From the cell containing the given text, extract its center point as [x, y] coordinate. 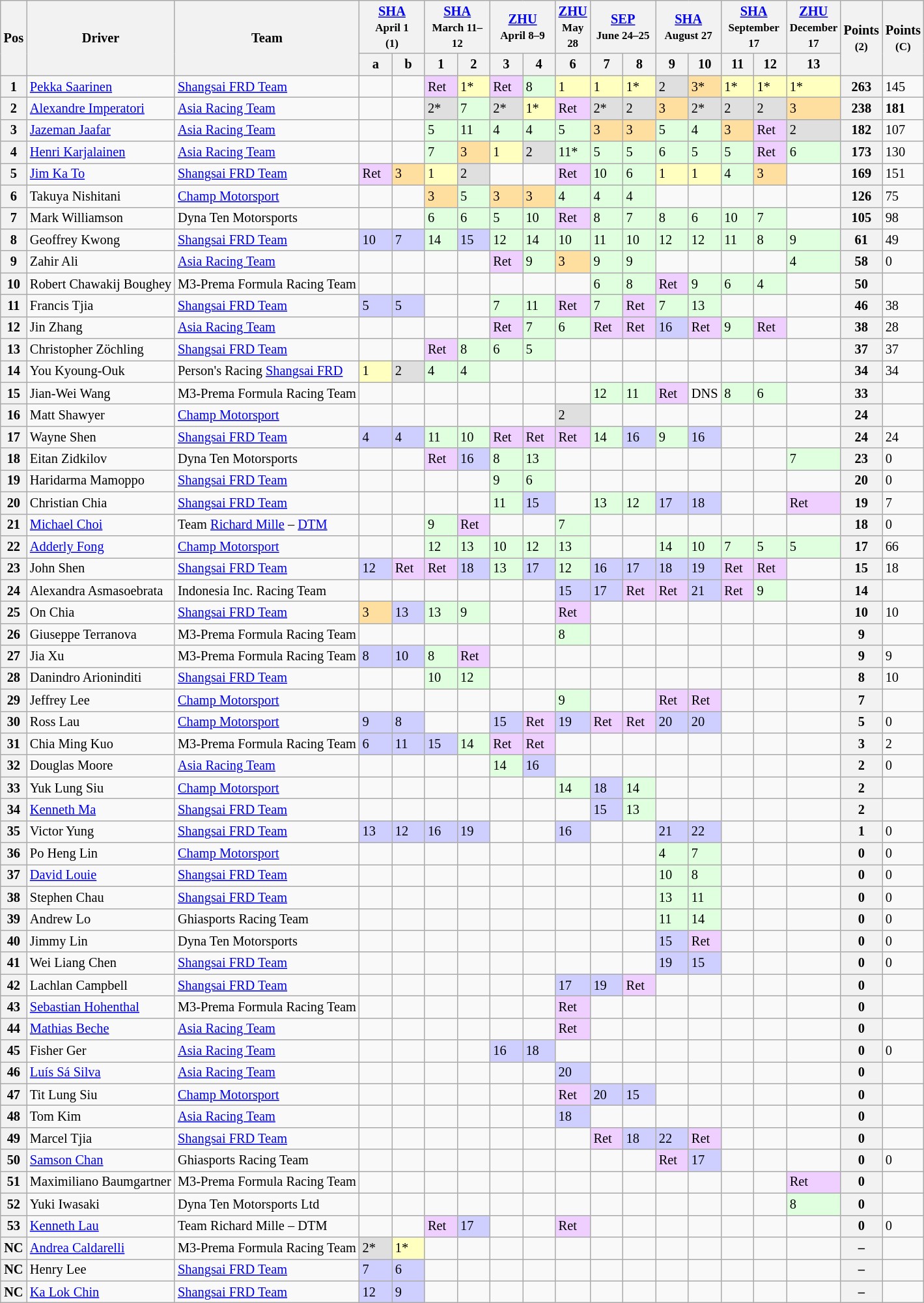
35 [14, 832]
Yuki Iwasaki [100, 1204]
45 [14, 1051]
173 [861, 152]
ZHUApril 8–9 [522, 27]
Driver [100, 38]
Lachlan Campbell [100, 985]
Po Heng Lin [100, 854]
39 [14, 919]
Points(2) [861, 38]
Haridarma Mamoppo [100, 481]
ZHUDecember 17 [814, 27]
3* [705, 87]
61 [861, 240]
32 [14, 766]
Jim Ka To [100, 174]
Adderly Fong [100, 546]
66 [903, 546]
Robert Chawakij Boughey [100, 284]
Person's Racing Shangsai FRD [267, 371]
105 [861, 218]
26 [14, 634]
DNS [705, 393]
Jian-Wei Wang [100, 393]
31 [14, 744]
58 [861, 262]
Jazeman Jaafar [100, 130]
ZHUMay 28 [573, 27]
Mathias Beche [100, 1029]
151 [903, 174]
126 [861, 196]
Ka Lok Chin [100, 1292]
Jin Zhang [100, 328]
181 [903, 108]
Giuseppe Terranova [100, 634]
25 [14, 612]
Andrew Lo [100, 919]
Marcel Tjia [100, 1138]
27 [14, 656]
Christian Chia [100, 503]
Mark Williamson [100, 218]
36 [14, 854]
75 [903, 196]
Michael Choi [100, 525]
Douglas Moore [100, 766]
130 [903, 152]
Andrea Caldarelli [100, 1248]
169 [861, 174]
Tom Kim [100, 1117]
52 [14, 1204]
Alexandre Imperatori [100, 108]
Henri Karjalainen [100, 152]
Jimmy Lin [100, 941]
Takuya Nishitani [100, 196]
51 [14, 1182]
Points(C) [903, 38]
On Chia [100, 612]
a [376, 64]
You Kyoung-Ouk [100, 371]
SHAAugust 27 [689, 27]
238 [861, 108]
Pekka Saarinen [100, 87]
Indonesia Inc. Racing Team [267, 591]
41 [14, 963]
Christopher Zöchling [100, 350]
263 [861, 87]
SEPJune 24–25 [623, 27]
29 [14, 700]
Fisher Ger [100, 1051]
Maximiliano Baumgartner [100, 1182]
182 [861, 130]
Kenneth Lau [100, 1226]
Chia Ming Kuo [100, 744]
48 [14, 1117]
SHAMarch 11–12 [457, 27]
Eitan Zidkilov [100, 459]
Sebastian Hohenthal [100, 1007]
Samson Chan [100, 1160]
Victor Yung [100, 832]
Francis Tjia [100, 305]
Dyna Ten Motorsports Ltd [267, 1204]
SHAApril 1(1) [392, 27]
Henry Lee [100, 1270]
Pos [14, 38]
Kenneth Ma [100, 809]
Alexandra Asmasoebrata [100, 591]
Zahir Ali [100, 262]
43 [14, 1007]
Wei Liang Chen [100, 963]
Danindro Arioninditi [100, 678]
Tit Lung Siu [100, 1095]
Jeffrey Lee [100, 700]
Yuk Lung Siu [100, 788]
John Shen [100, 568]
Jia Xu [100, 656]
Stephen Chau [100, 897]
47 [14, 1095]
Geoffrey Kwong [100, 240]
Luís Sá Silva [100, 1072]
44 [14, 1029]
53 [14, 1226]
Ross Lau [100, 722]
98 [903, 218]
107 [903, 130]
SHASeptember 17 [753, 27]
Team [267, 38]
Matt Shawyer [100, 415]
42 [14, 985]
David Louie [100, 875]
30 [14, 722]
145 [903, 87]
b [408, 64]
40 [14, 941]
11* [573, 152]
Wayne Shen [100, 437]
